From the cell containing the given text, extract its center point as (X, Y) coordinate. 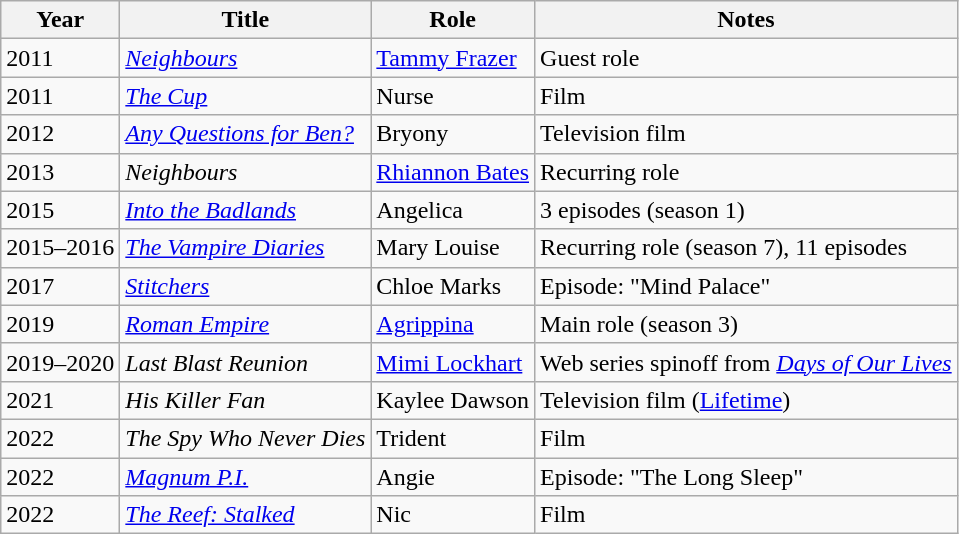
Nurse (453, 96)
Into the Badlands (246, 210)
2013 (60, 172)
2021 (60, 400)
Angie (453, 477)
Year (60, 20)
Tammy Frazer (453, 58)
The Reef: Stalked (246, 515)
Chloe Marks (453, 286)
Web series spinoff from Days of Our Lives (746, 362)
The Vampire Diaries (246, 248)
2019 (60, 324)
Guest role (746, 58)
2015 (60, 210)
2019–2020 (60, 362)
The Cup (246, 96)
Any Questions for Ben? (246, 134)
2015–2016 (60, 248)
Notes (746, 20)
2012 (60, 134)
Stitchers (246, 286)
The Spy Who Never Dies (246, 438)
Recurring role (746, 172)
Magnum P.I. (246, 477)
Last Blast Reunion (246, 362)
Mary Louise (453, 248)
Television film (746, 134)
Title (246, 20)
Angelica (453, 210)
Rhiannon Bates (453, 172)
Mimi Lockhart (453, 362)
Bryony (453, 134)
His Killer Fan (246, 400)
Trident (453, 438)
2017 (60, 286)
Kaylee Dawson (453, 400)
Episode: "Mind Palace" (746, 286)
3 episodes (season 1) (746, 210)
Agrippina (453, 324)
Roman Empire (246, 324)
Nic (453, 515)
Recurring role (season 7), 11 episodes (746, 248)
Role (453, 20)
Episode: "The Long Sleep" (746, 477)
Main role (season 3) (746, 324)
Television film (Lifetime) (746, 400)
